Return [x, y] of the center of cell containing provided text 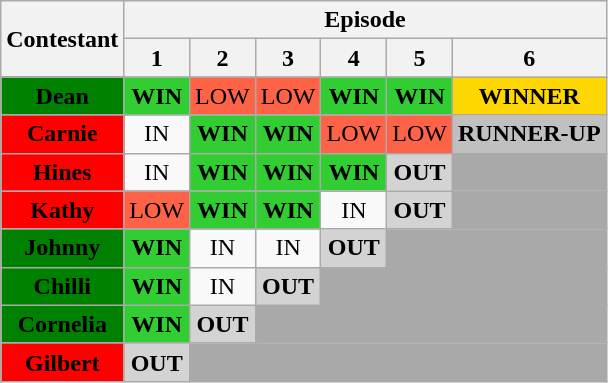
RUNNER-UP [529, 134]
3 [288, 58]
Hines [62, 172]
2 [223, 58]
4 [354, 58]
Chilli [62, 286]
6 [529, 58]
Dean [62, 96]
Episode [365, 20]
Carnie [62, 134]
Cornelia [62, 324]
WINNER [529, 96]
Gilbert [62, 362]
Contestant [62, 39]
5 [420, 58]
1 [157, 58]
Kathy [62, 210]
Johnny [62, 248]
